Output the [X, Y] coordinate of the center of the cell containing the given text.  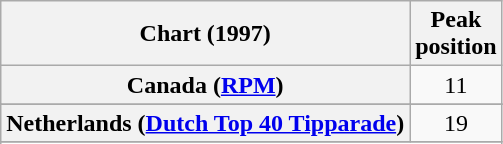
19 [456, 123]
Chart (1997) [206, 34]
Netherlands (Dutch Top 40 Tipparade) [206, 123]
Peakposition [456, 34]
Canada (RPM) [206, 85]
11 [456, 85]
